Pinpoint the cell where the given text exists, returning its [x, y] midpoint coordinate. 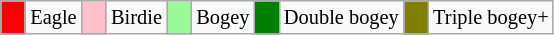
Eagle [53, 17]
Double bogey [342, 17]
Birdie [136, 17]
Triple bogey+ [490, 17]
Bogey [222, 17]
